For the text-containing cell, return its midpoint in [x, y] coordinate format. 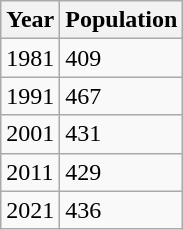
431 [122, 134]
2011 [30, 172]
467 [122, 96]
Population [122, 20]
429 [122, 172]
409 [122, 58]
2001 [30, 134]
Year [30, 20]
1991 [30, 96]
1981 [30, 58]
2021 [30, 210]
436 [122, 210]
